Provide the (X, Y) coordinate of the cell's center where the given text is located.  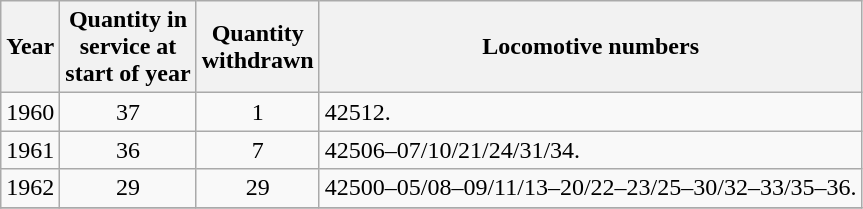
Quantitywithdrawn (258, 47)
Quantity inservice atstart of year (128, 47)
42500–05/08–09/11/13–20/22–23/25–30/32–33/35–36. (590, 188)
7 (258, 150)
Locomotive numbers (590, 47)
36 (128, 150)
Year (30, 47)
42506–07/10/21/24/31/34. (590, 150)
1962 (30, 188)
42512. (590, 112)
1961 (30, 150)
1960 (30, 112)
1 (258, 112)
37 (128, 112)
